Provide the [x, y] coordinate of the cell's center where the given text is located.  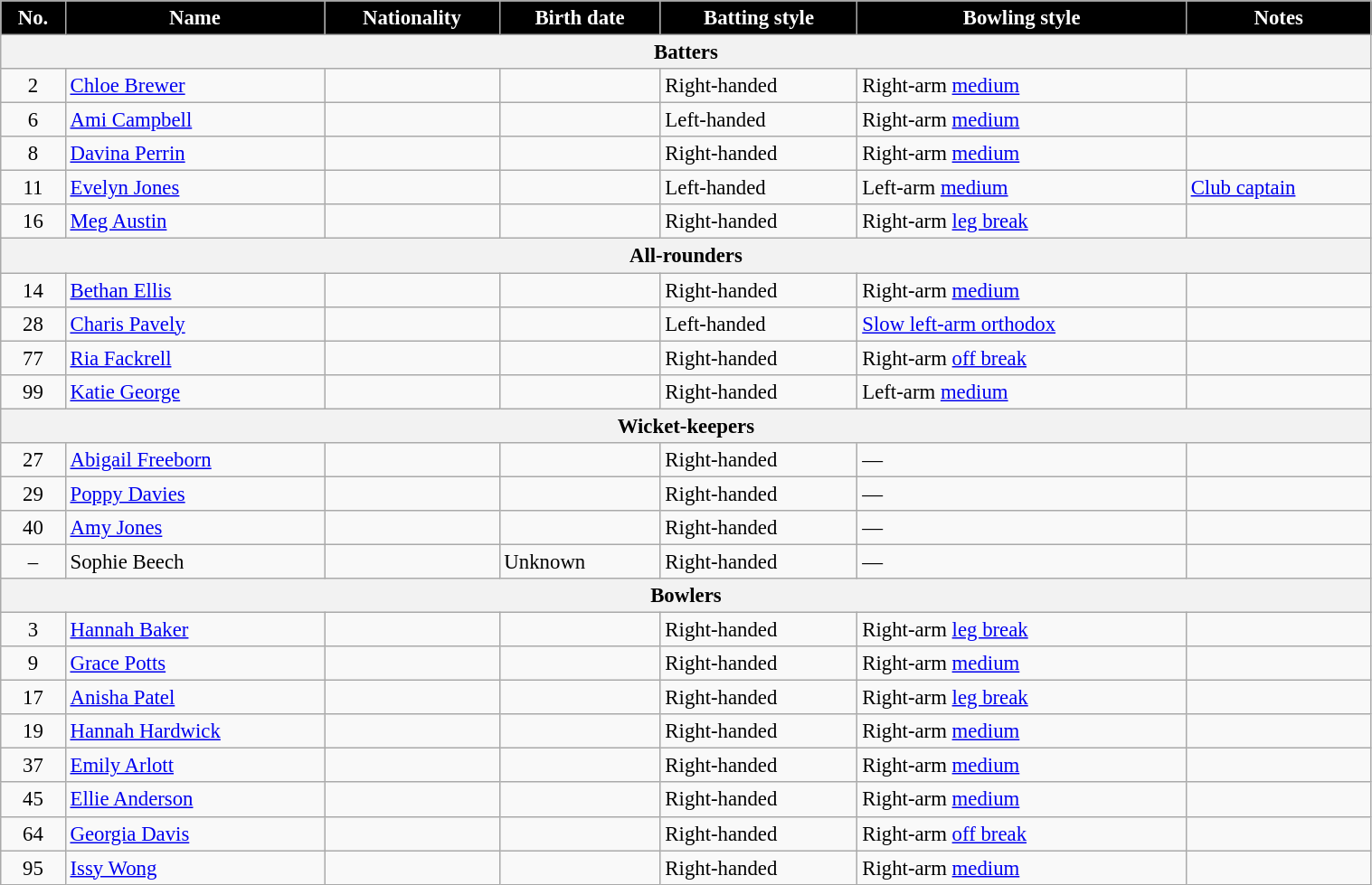
9 [33, 664]
Notes [1279, 18]
Ellie Anderson [194, 800]
– [33, 561]
Unknown [580, 561]
3 [33, 630]
Davina Perrin [194, 154]
40 [33, 528]
11 [33, 188]
Issy Wong [194, 868]
Amy Jones [194, 528]
Chloe Brewer [194, 86]
14 [33, 290]
19 [33, 731]
Ami Campbell [194, 120]
6 [33, 120]
Club captain [1279, 188]
Bowlers [686, 596]
Poppy Davies [194, 494]
95 [33, 868]
37 [33, 766]
2 [33, 86]
8 [33, 154]
Bethan Ellis [194, 290]
Hannah Baker [194, 630]
Abigail Freeborn [194, 460]
Katie George [194, 391]
Batters [686, 52]
17 [33, 698]
29 [33, 494]
Sophie Beech [194, 561]
Batting style [759, 18]
Bowling style [1022, 18]
45 [33, 800]
Slow left-arm orthodox [1022, 324]
Wicket-keepers [686, 426]
Evelyn Jones [194, 188]
Anisha Patel [194, 698]
Georgia Davis [194, 833]
Hannah Hardwick [194, 731]
16 [33, 221]
No. [33, 18]
Charis Pavely [194, 324]
Meg Austin [194, 221]
Birth date [580, 18]
Ria Fackrell [194, 358]
Grace Potts [194, 664]
64 [33, 833]
All-rounders [686, 256]
77 [33, 358]
Emily Arlott [194, 766]
27 [33, 460]
28 [33, 324]
Name [194, 18]
99 [33, 391]
Nationality [412, 18]
